Search for the cell housing the specified text and yield its [x, y] center coordinate. 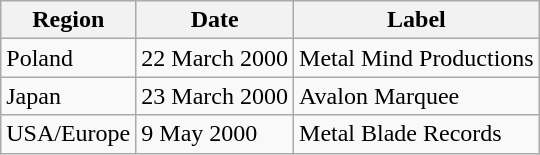
9 May 2000 [215, 134]
Japan [68, 96]
Date [215, 20]
USA/Europe [68, 134]
Metal Blade Records [417, 134]
22 March 2000 [215, 58]
Avalon Marquee [417, 96]
Region [68, 20]
Poland [68, 58]
23 March 2000 [215, 96]
Metal Mind Productions [417, 58]
Label [417, 20]
